Determine the (x, y) coordinate at the center of the cell enclosing the given text.  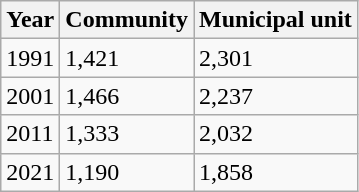
2021 (30, 172)
1,333 (127, 134)
2011 (30, 134)
Community (127, 20)
1,858 (276, 172)
1,466 (127, 96)
1,190 (127, 172)
2001 (30, 96)
Municipal unit (276, 20)
1,421 (127, 58)
2,032 (276, 134)
2,301 (276, 58)
Year (30, 20)
1991 (30, 58)
2,237 (276, 96)
